Return the [x, y] coordinate for the center point of the cell that contains the specified text.  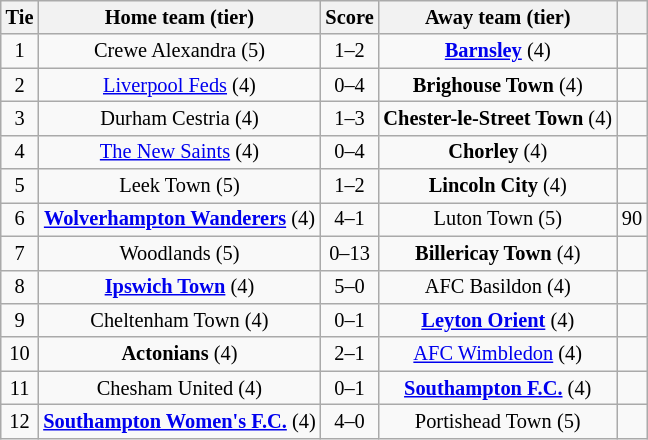
Tie [20, 17]
5–0 [350, 287]
Away team (tier) [498, 17]
0–13 [350, 253]
AFC Basildon (4) [498, 287]
AFC Wimbledon (4) [498, 354]
Wolverhampton Wanderers (4) [179, 219]
The New Saints (4) [179, 152]
Barnsley (4) [498, 51]
8 [20, 287]
Chesham United (4) [179, 388]
7 [20, 253]
11 [20, 388]
Southampton F.C. (4) [498, 388]
6 [20, 219]
Portishead Town (5) [498, 421]
Durham Cestria (4) [179, 118]
12 [20, 421]
2 [20, 85]
2–1 [350, 354]
Leek Town (5) [179, 186]
Ipswich Town (4) [179, 287]
Leyton Orient (4) [498, 320]
Brighouse Town (4) [498, 85]
Chester-le-Street Town (4) [498, 118]
Chorley (4) [498, 152]
Luton Town (5) [498, 219]
9 [20, 320]
5 [20, 186]
Liverpool Feds (4) [179, 85]
Crewe Alexandra (5) [179, 51]
4–0 [350, 421]
Southampton Women's F.C. (4) [179, 421]
90 [632, 219]
1–3 [350, 118]
4–1 [350, 219]
Score [350, 17]
Home team (tier) [179, 17]
Billericay Town (4) [498, 253]
1 [20, 51]
3 [20, 118]
10 [20, 354]
Cheltenham Town (4) [179, 320]
Woodlands (5) [179, 253]
Actonians (4) [179, 354]
Lincoln City (4) [498, 186]
4 [20, 152]
